Search for the cell housing the specified text and yield its [X, Y] center coordinate. 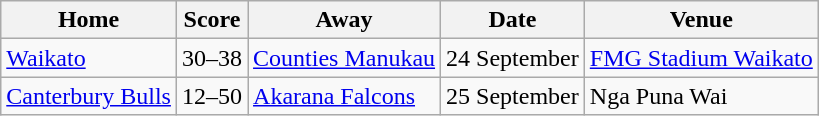
Canterbury Bulls [89, 96]
Nga Puna Wai [701, 96]
24 September [513, 58]
Date [513, 20]
Venue [701, 20]
Counties Manukau [344, 58]
Akarana Falcons [344, 96]
25 September [513, 96]
30–38 [212, 58]
Home [89, 20]
12–50 [212, 96]
Score [212, 20]
Away [344, 20]
Waikato [89, 58]
FMG Stadium Waikato [701, 58]
